Capture the cell that displays the provided text and extract its [x, y] central coordinate. 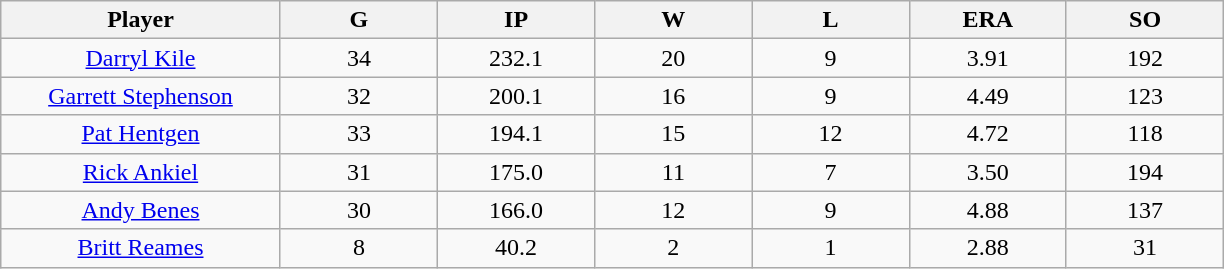
IP [516, 20]
2.88 [988, 248]
Britt Reames [141, 248]
Player [141, 20]
232.1 [516, 58]
Darryl Kile [141, 58]
11 [674, 172]
30 [358, 210]
Pat Hentgen [141, 134]
1 [830, 248]
L [830, 20]
8 [358, 248]
Garrett Stephenson [141, 96]
40.2 [516, 248]
166.0 [516, 210]
Andy Benes [141, 210]
33 [358, 134]
16 [674, 96]
175.0 [516, 172]
20 [674, 58]
123 [1144, 96]
3.50 [988, 172]
ERA [988, 20]
194.1 [516, 134]
118 [1144, 134]
SO [1144, 20]
4.72 [988, 134]
4.49 [988, 96]
192 [1144, 58]
137 [1144, 210]
34 [358, 58]
3.91 [988, 58]
7 [830, 172]
4.88 [988, 210]
32 [358, 96]
2 [674, 248]
200.1 [516, 96]
194 [1144, 172]
Rick Ankiel [141, 172]
W [674, 20]
G [358, 20]
15 [674, 134]
